Pinpoint the cell where the given text exists, returning its [x, y] midpoint coordinate. 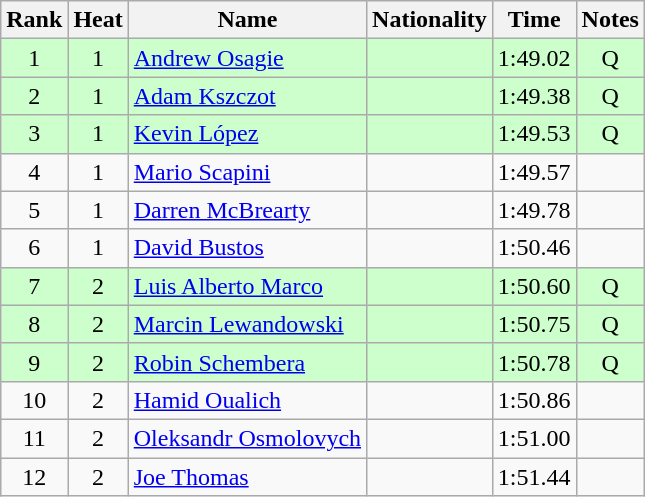
1:51.44 [534, 477]
Mario Scapini [247, 172]
1:50.46 [534, 248]
1:49.57 [534, 172]
10 [34, 400]
Nationality [430, 20]
Marcin Lewandowski [247, 324]
Notes [610, 20]
Kevin López [247, 134]
Time [534, 20]
Joe Thomas [247, 477]
Robin Schembera [247, 362]
Oleksandr Osmolovych [247, 438]
1:51.00 [534, 438]
6 [34, 248]
1:49.53 [534, 134]
12 [34, 477]
Darren McBrearty [247, 210]
1:50.78 [534, 362]
1:50.60 [534, 286]
1:49.78 [534, 210]
1:50.86 [534, 400]
11 [34, 438]
8 [34, 324]
1:49.02 [534, 58]
9 [34, 362]
5 [34, 210]
4 [34, 172]
Name [247, 20]
Andrew Osagie [247, 58]
3 [34, 134]
Luis Alberto Marco [247, 286]
1:49.38 [534, 96]
1:50.75 [534, 324]
7 [34, 286]
Rank [34, 20]
David Bustos [247, 248]
Hamid Oualich [247, 400]
Adam Kszczot [247, 96]
Heat [98, 20]
